From the cell containing the given text, extract its center point as [X, Y] coordinate. 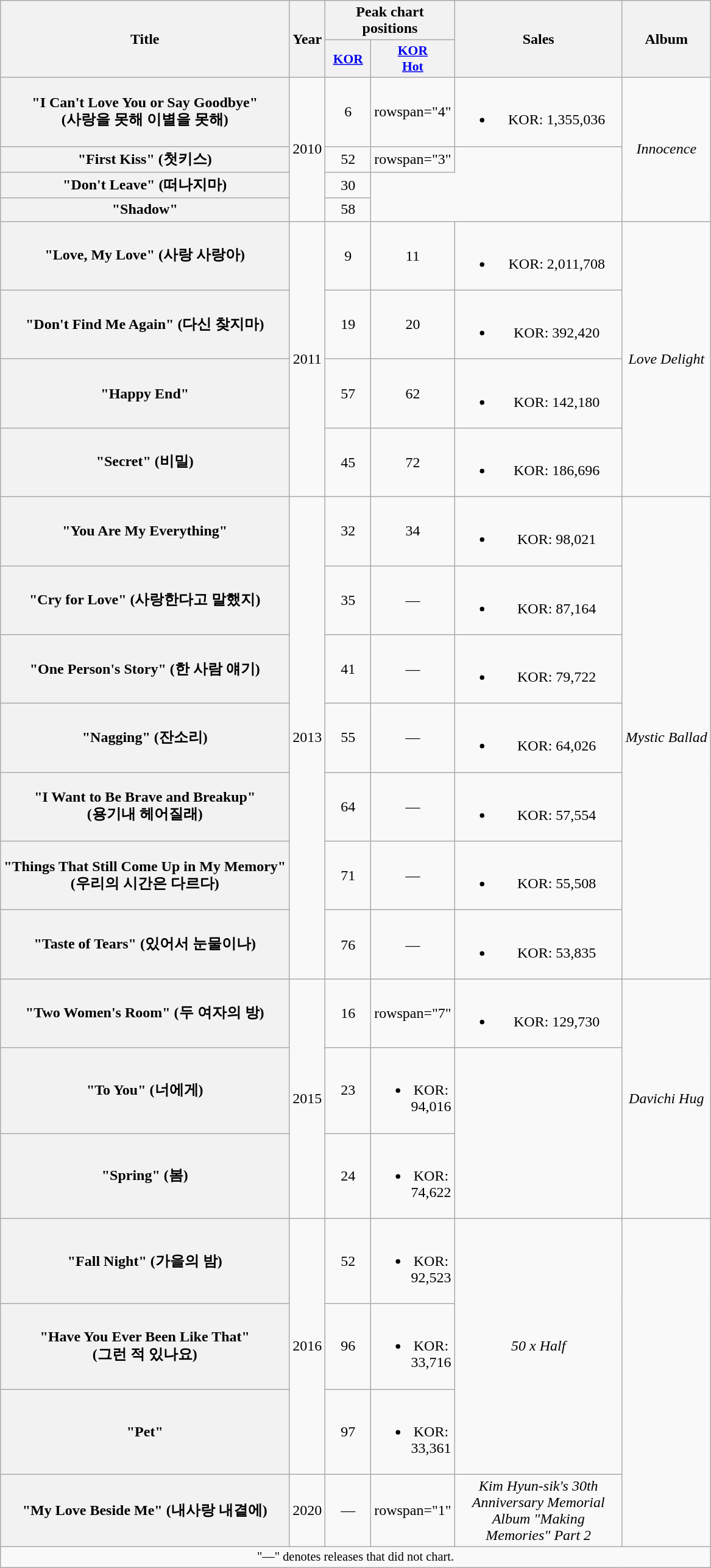
16 [348, 1014]
"—" denotes releases that did not chart. [356, 1557]
"Spring" (봄) [145, 1176]
KOR: 92,523 [413, 1261]
Sales [539, 39]
"One Person's Story" (한 사람 얘기) [145, 669]
KOR: 33,716 [413, 1346]
"Pet" [145, 1432]
11 [413, 256]
rowspan="7" [413, 1014]
KOR: 57,554 [539, 807]
"Love, My Love" (사랑 사랑아) [145, 256]
9 [348, 256]
2010 [307, 149]
2013 [307, 737]
"Don't Find Me Again" (다신 찾지마) [145, 324]
Title [145, 39]
41 [348, 669]
rowspan="4" [413, 112]
55 [348, 738]
45 [348, 462]
58 [348, 210]
23 [348, 1090]
Mystic Ballad [667, 737]
24 [348, 1176]
KORHot [413, 58]
64 [348, 807]
2016 [307, 1346]
30 [348, 185]
"Two Women's Room" (두 여자의 방) [145, 1014]
KOR: 74,622 [413, 1176]
Kim Hyun-sik's 30th Anniversary Memorial Album "Making Memories" Part 2 [539, 1511]
KOR: 186,696 [539, 462]
19 [348, 324]
Davichi Hug [667, 1099]
rowspan="1" [413, 1511]
97 [348, 1432]
"To You" (너에게) [145, 1090]
Innocence [667, 149]
57 [348, 394]
"I Want to Be Brave and Breakup" (용기내 헤어질래) [145, 807]
"Fall Night" (가을의 밤) [145, 1261]
20 [413, 324]
KOR: 33,361 [413, 1432]
"Taste of Tears" (있어서 눈물이나) [145, 944]
35 [348, 599]
KOR: 64,026 [539, 738]
KOR: 94,016 [413, 1090]
76 [348, 944]
"My Love Beside Me" (내사랑 내곁에) [145, 1511]
"Have You Ever Been Like That"(그런 적 있나요) [145, 1346]
2020 [307, 1511]
"You Are My Everything" [145, 531]
KOR: 87,164 [539, 599]
96 [348, 1346]
34 [413, 531]
Love Delight [667, 359]
KOR: 98,021 [539, 531]
Peak chartpositions [390, 21]
KOR: 55,508 [539, 876]
62 [413, 394]
50 x Half [539, 1346]
32 [348, 531]
KOR: 392,420 [539, 324]
Album [667, 39]
Year [307, 39]
"Things That Still Come Up in My Memory" (우리의 시간은 다르다) [145, 876]
"Happy End" [145, 394]
rowspan="3" [413, 160]
"I Can't Love You or Say Goodbye" (사랑을 못해 이별을 못해) [145, 112]
"Shadow" [145, 210]
"Cry for Love" (사랑한다고 말했지) [145, 599]
KOR: 79,722 [539, 669]
2011 [307, 359]
72 [413, 462]
KOR: 129,730 [539, 1014]
KOR: 53,835 [539, 944]
KOR: 142,180 [539, 394]
"Secret" (비밀) [145, 462]
"Nagging" (잔소리) [145, 738]
"First Kiss" (첫키스) [145, 160]
2015 [307, 1099]
KOR: 1,355,036 [539, 112]
6 [348, 112]
KOR: 2,011,708 [539, 256]
KOR [348, 58]
"Don't Leave" (떠나지마) [145, 185]
71 [348, 876]
